Output the (X, Y) coordinate of the center of the cell containing the given text.  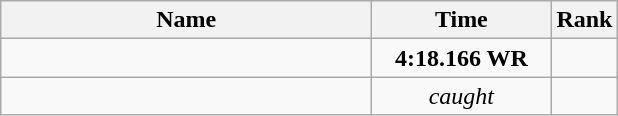
Rank (584, 20)
4:18.166 WR (462, 58)
Name (186, 20)
Time (462, 20)
caught (462, 96)
